Identify which cell holds the provided text, then report its [x, y] central coordinate. 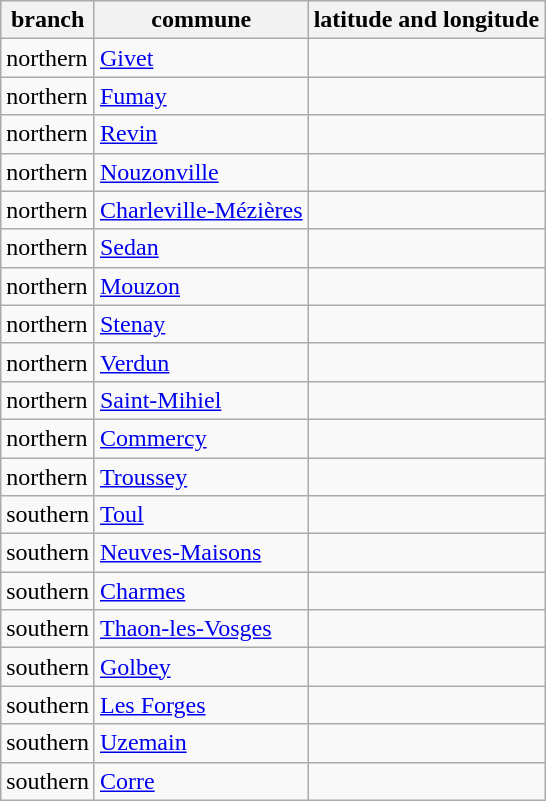
Thaon-les-Vosges [201, 629]
Commercy [201, 438]
Givet [201, 58]
branch [48, 20]
Saint-Mihiel [201, 400]
Stenay [201, 324]
Sedan [201, 248]
commune [201, 20]
Verdun [201, 362]
Corre [201, 781]
Charmes [201, 591]
Troussey [201, 477]
Nouzonville [201, 172]
Uzemain [201, 743]
Revin [201, 134]
latitude and longitude [426, 20]
Mouzon [201, 286]
Les Forges [201, 705]
Neuves-Maisons [201, 553]
Golbey [201, 667]
Toul [201, 515]
Fumay [201, 96]
Charleville-Mézières [201, 210]
